Capture the cell that displays the provided text and extract its (X, Y) central coordinate. 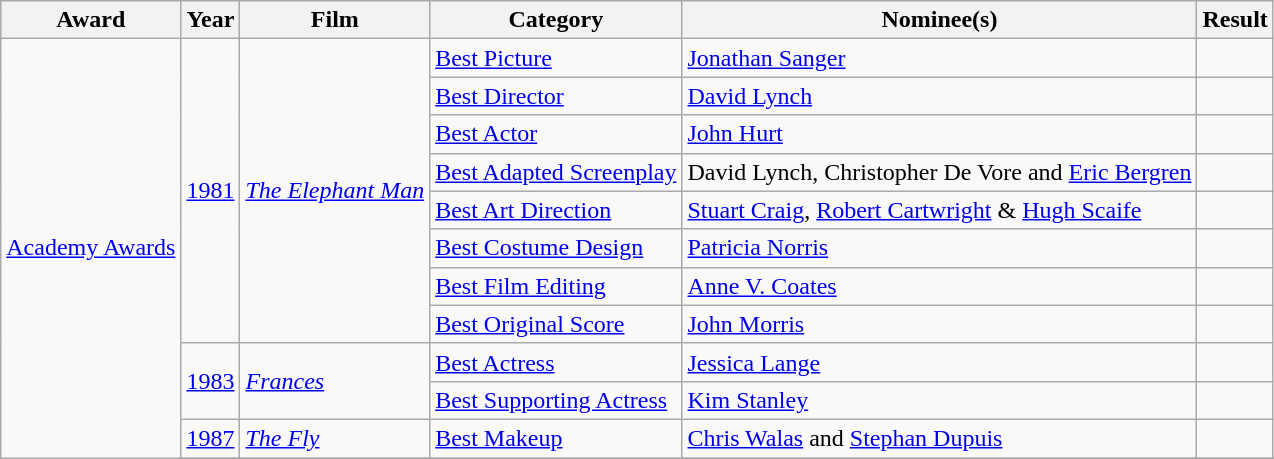
Best Original Score (556, 324)
John Morris (940, 324)
Best Adapted Screenplay (556, 172)
Kim Stanley (940, 400)
The Fly (335, 438)
John Hurt (940, 134)
Best Art Direction (556, 210)
Category (556, 20)
Best Actor (556, 134)
Chris Walas and Stephan Dupuis (940, 438)
Nominee(s) (940, 20)
Year (210, 20)
Anne V. Coates (940, 286)
Best Film Editing (556, 286)
Best Makeup (556, 438)
Frances (335, 381)
Best Director (556, 96)
Patricia Norris (940, 248)
Academy Awards (91, 248)
Award (91, 20)
Jonathan Sanger (940, 58)
Best Costume Design (556, 248)
The Elephant Man (335, 191)
Best Picture (556, 58)
Best Supporting Actress (556, 400)
1981 (210, 191)
1987 (210, 438)
Result (1235, 20)
David Lynch (940, 96)
David Lynch, Christopher De Vore and Eric Bergren (940, 172)
Film (335, 20)
Best Actress (556, 362)
Stuart Craig, Robert Cartwright & Hugh Scaife (940, 210)
1983 (210, 381)
Jessica Lange (940, 362)
